Return [X, Y] of the center of cell containing provided text 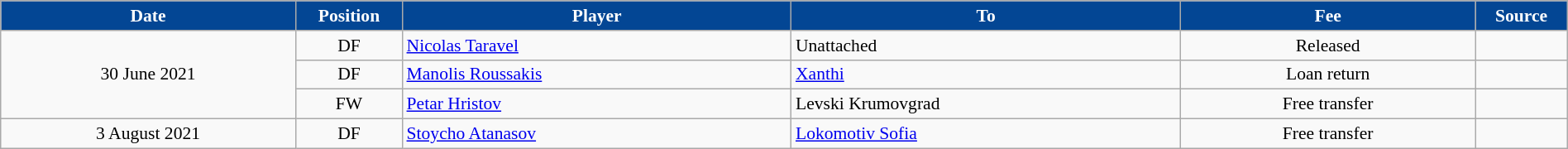
Source [1522, 16]
3 August 2021 [149, 134]
Nicolas Taravel [597, 46]
Petar Hristov [597, 104]
To [986, 16]
30 June 2021 [149, 74]
FW [349, 104]
Unattached [986, 46]
Levski Krumovgrad [986, 104]
Stoycho Atanasov [597, 134]
Player [597, 16]
Xanthi [986, 74]
Manolis Roussakis [597, 74]
Lokomotiv Sofia [986, 134]
Position [349, 16]
Loan return [1328, 74]
Released [1328, 46]
Date [149, 16]
Fee [1328, 16]
